Provide the [X, Y] coordinate of the cell's center where the given text is located.  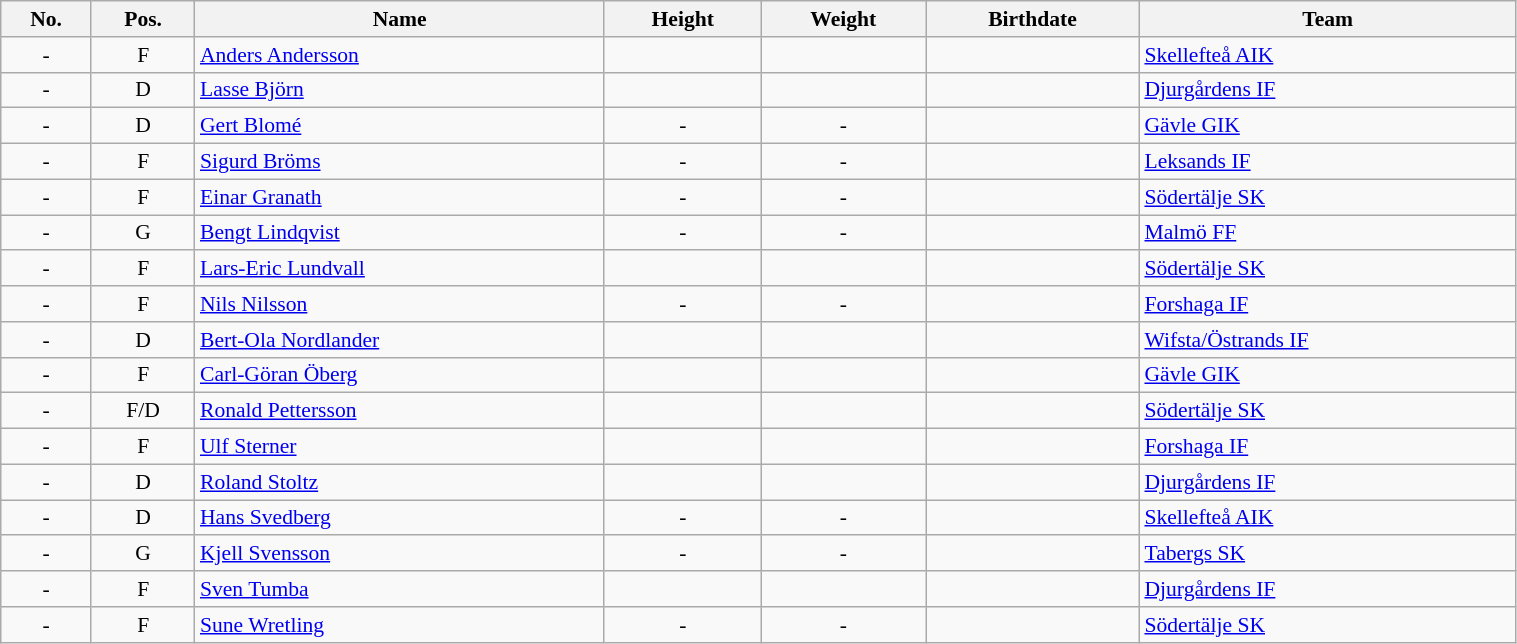
Weight [844, 19]
Birthdate [1033, 19]
No. [46, 19]
Malmö FF [1328, 233]
Gert Blomé [400, 126]
Hans Svedberg [400, 518]
Sigurd Bröms [400, 162]
Sune Wretling [400, 625]
Wifsta/Östrands IF [1328, 340]
Bert-Ola Nordlander [400, 340]
Team [1328, 19]
Height [682, 19]
Leksands IF [1328, 162]
Ulf Sterner [400, 447]
Anders Andersson [400, 55]
Pos. [143, 19]
Ronald Pettersson [400, 411]
F/D [143, 411]
Roland Stoltz [400, 482]
Sven Tumba [400, 589]
Tabergs SK [1328, 554]
Name [400, 19]
Lars-Eric Lundvall [400, 269]
Bengt Lindqvist [400, 233]
Kjell Svensson [400, 554]
Nils Nilsson [400, 304]
Lasse Björn [400, 90]
Einar Granath [400, 197]
Carl-Göran Öberg [400, 375]
